Search for the cell housing the specified text and yield its (X, Y) center coordinate. 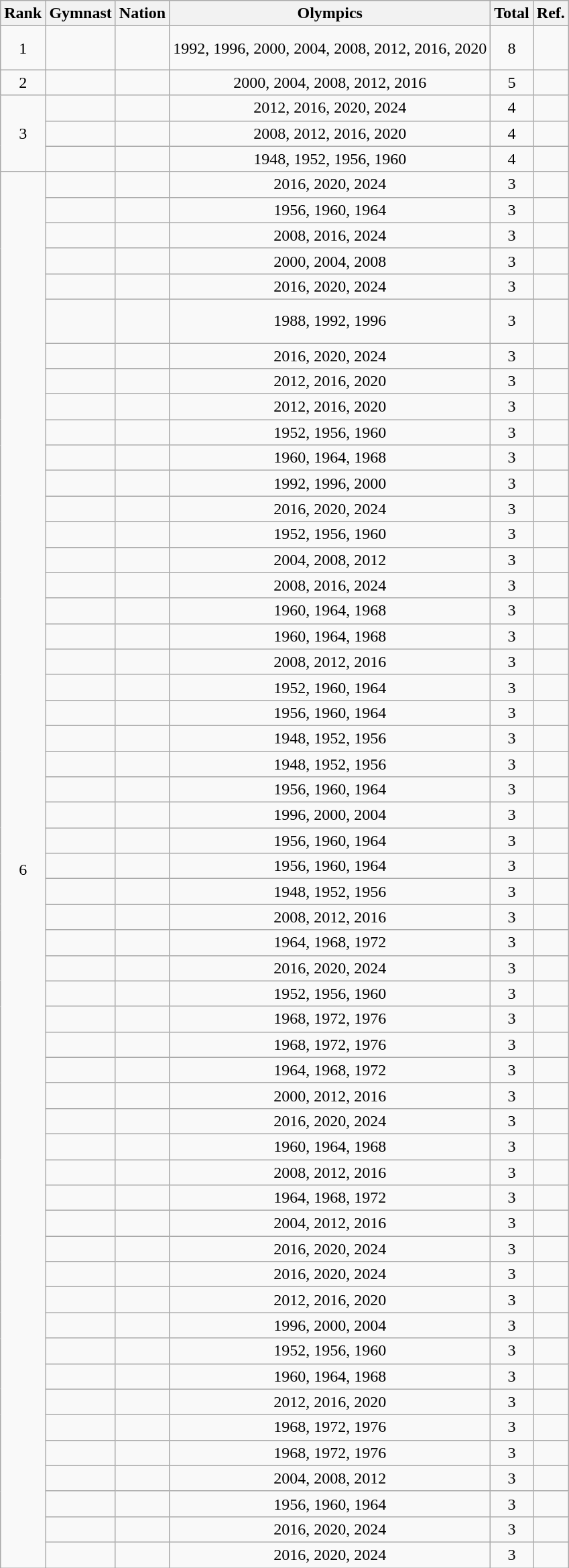
2000, 2012, 2016 (330, 1095)
2000, 2004, 2008, 2012, 2016 (330, 82)
1992, 1996, 2000, 2004, 2008, 2012, 2016, 2020 (330, 48)
Gymnast (80, 13)
1992, 1996, 2000 (330, 483)
1948, 1952, 1956, 1960 (330, 159)
2000, 2004, 2008 (330, 261)
Total (512, 13)
2 (23, 82)
1988, 1992, 1996 (330, 320)
2008, 2012, 2016, 2020 (330, 133)
Nation (142, 13)
Olympics (330, 13)
Ref. (551, 13)
5 (512, 82)
2004, 2012, 2016 (330, 1223)
8 (512, 48)
6 (23, 869)
1952, 1960, 1964 (330, 687)
Rank (23, 13)
1 (23, 48)
2012, 2016, 2020, 2024 (330, 108)
